Search for the cell housing the specified text and yield its [x, y] center coordinate. 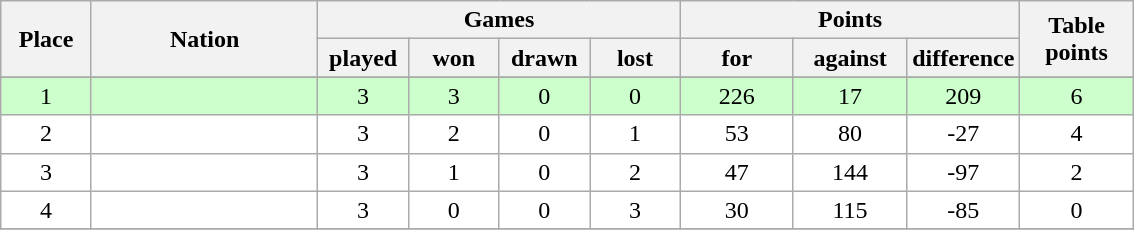
played [364, 58]
difference [964, 58]
Tablepoints [1076, 39]
226 [736, 96]
Nation [204, 39]
17 [850, 96]
Place [46, 39]
47 [736, 172]
for [736, 58]
6 [1076, 96]
against [850, 58]
Points [850, 20]
won [454, 58]
lost [636, 58]
53 [736, 134]
30 [736, 210]
Games [499, 20]
144 [850, 172]
-85 [964, 210]
209 [964, 96]
80 [850, 134]
drawn [544, 58]
-27 [964, 134]
115 [850, 210]
-97 [964, 172]
